Capture the cell that displays the provided text and extract its [X, Y] central coordinate. 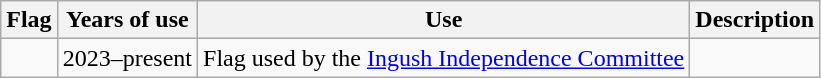
Years of use [127, 20]
2023–present [127, 58]
Use [444, 20]
Flag [29, 20]
Flag used by the Ingush Independence Committee [444, 58]
Description [755, 20]
